Provide the (X, Y) coordinate of the cell's center where the given text is located.  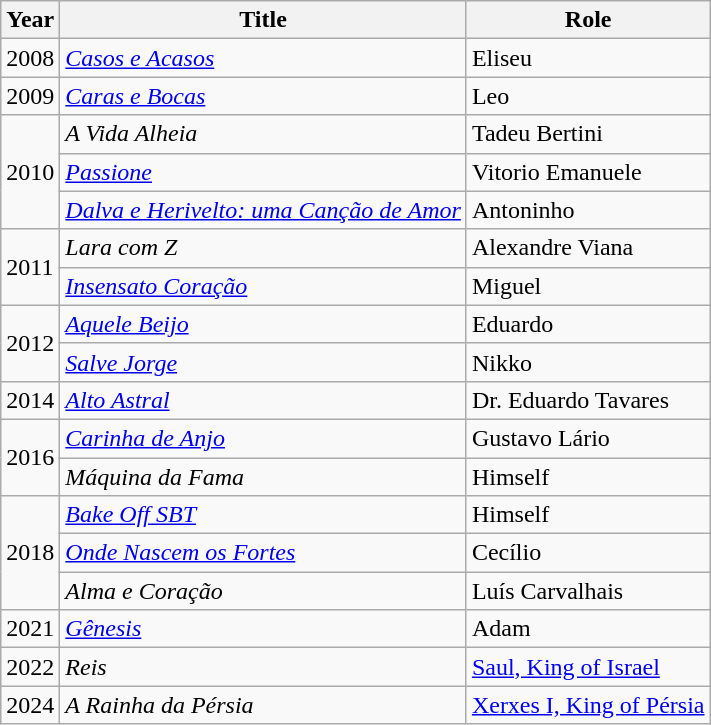
Bake Off SBT (264, 515)
Onde Nascem os Fortes (264, 553)
Luís Carvalhais (588, 591)
Eduardo (588, 324)
Dr. Eduardo Tavares (588, 400)
Adam (588, 629)
Role (588, 20)
Tadeu Bertini (588, 134)
A Vida Alheia (264, 134)
Máquina da Fama (264, 477)
2010 (30, 172)
Leo (588, 96)
Insensato Coração (264, 286)
Vitorio Emanuele (588, 172)
Reis (264, 667)
Gênesis (264, 629)
Alto Astral (264, 400)
Carinha de Anjo (264, 438)
Dalva e Herivelto: uma Canção de Amor (264, 210)
Year (30, 20)
2008 (30, 58)
2022 (30, 667)
Passione (264, 172)
Casos e Acasos (264, 58)
Nikko (588, 362)
2009 (30, 96)
Title (264, 20)
2021 (30, 629)
2014 (30, 400)
Alexandre Viana (588, 248)
Gustavo Lário (588, 438)
2016 (30, 457)
A Rainha da Pérsia (264, 705)
Antoninho (588, 210)
Salve Jorge (264, 362)
Xerxes I, King of Pérsia (588, 705)
2024 (30, 705)
Alma e Coração (264, 591)
2018 (30, 553)
Cecílio (588, 553)
Miguel (588, 286)
Eliseu (588, 58)
Aquele Beijo (264, 324)
Lara com Z (264, 248)
Caras e Bocas (264, 96)
Saul, King of Israel (588, 667)
2012 (30, 343)
2011 (30, 267)
